Find where the given text appears and provide that cell's center as (x, y) coordinate. 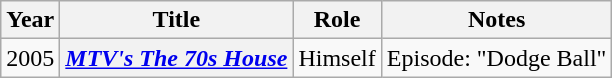
Episode: "Dodge Ball" (496, 58)
2005 (30, 58)
Year (30, 20)
MTV's The 70s House (176, 58)
Notes (496, 20)
Role (337, 20)
Title (176, 20)
Himself (337, 58)
